Scan for the cell matching the given text and deliver its [x, y] coordinate at center. 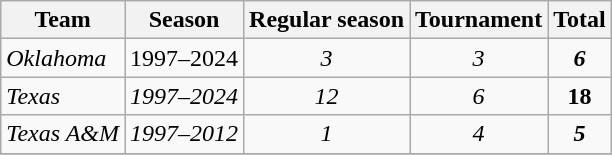
1 [327, 134]
Regular season [327, 20]
Total [580, 20]
Texas [63, 96]
1997–2012 [184, 134]
Tournament [479, 20]
5 [580, 134]
Oklahoma [63, 58]
18 [580, 96]
4 [479, 134]
Team [63, 20]
Season [184, 20]
Texas A&M [63, 134]
12 [327, 96]
